Find where the given text appears and provide that cell's center as (x, y) coordinate. 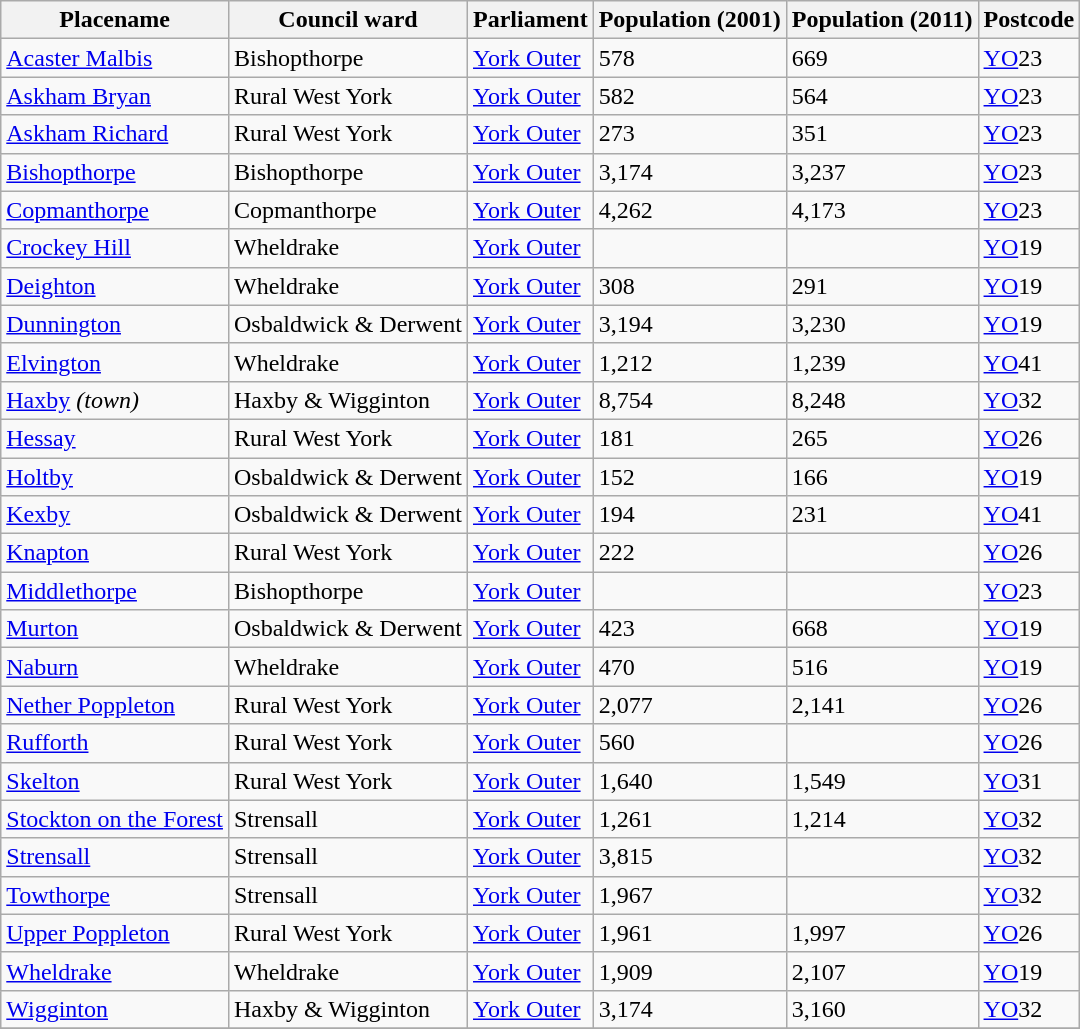
1,261 (690, 819)
Towthorpe (115, 895)
516 (882, 667)
Population (2001) (690, 20)
4,262 (690, 210)
2,141 (882, 705)
Deighton (115, 286)
152 (690, 477)
Population (2011) (882, 20)
351 (882, 134)
1,214 (882, 819)
578 (690, 58)
1,967 (690, 895)
Parliament (530, 20)
423 (690, 629)
Postcode (1029, 20)
8,754 (690, 400)
2,077 (690, 705)
222 (690, 553)
4,173 (882, 210)
1,239 (882, 362)
Rufforth (115, 743)
231 (882, 515)
Wigginton (115, 1009)
1,961 (690, 933)
181 (690, 438)
3,230 (882, 324)
3,194 (690, 324)
Upper Poppleton (115, 933)
582 (690, 96)
194 (690, 515)
Skelton (115, 781)
560 (690, 743)
Placename (115, 20)
564 (882, 96)
Dunnington (115, 324)
273 (690, 134)
668 (882, 629)
Holtby (115, 477)
Elvington (115, 362)
1,909 (690, 971)
308 (690, 286)
Nether Poppleton (115, 705)
Middlethorpe (115, 591)
2,107 (882, 971)
291 (882, 286)
265 (882, 438)
Kexby (115, 515)
Murton (115, 629)
8,248 (882, 400)
1,549 (882, 781)
669 (882, 58)
3,815 (690, 857)
Knapton (115, 553)
1,640 (690, 781)
166 (882, 477)
Askham Richard (115, 134)
Acaster Malbis (115, 58)
YO31 (1029, 781)
3,237 (882, 172)
Askham Bryan (115, 96)
Council ward (348, 20)
Crockey Hill (115, 248)
Haxby (town) (115, 400)
Naburn (115, 667)
1,997 (882, 933)
Stockton on the Forest (115, 819)
1,212 (690, 362)
3,160 (882, 1009)
Hessay (115, 438)
470 (690, 667)
